Detect which cell encompasses the target text, then output its (x, y) center coordinate. 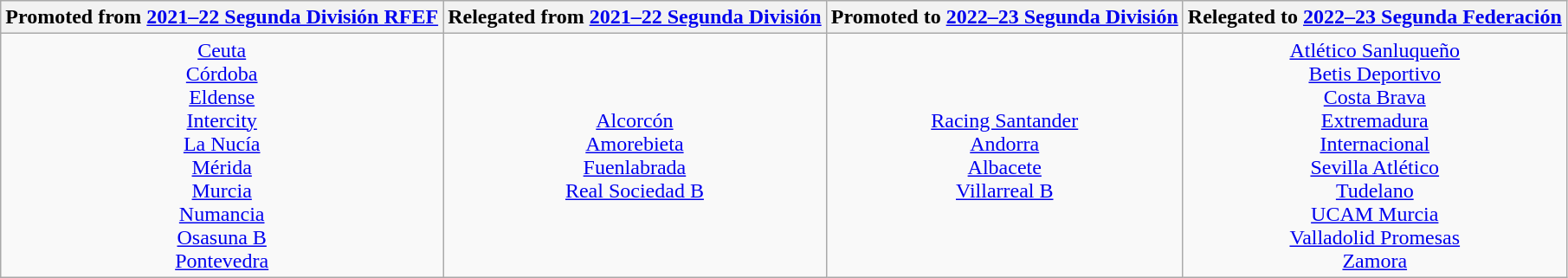
Promoted to 2022–23 Segunda División (1004, 17)
Promoted from 2021–22 Segunda División RFEF (222, 17)
Alcorcón Amorebieta Fuenlabrada Real Sociedad B (636, 156)
Atlético Sanluqueño Betis Deportivo Costa Brava Extremadura Internacional Sevilla Atlético Tudelano UCAM Murcia Valladolid Promesas Zamora (1375, 156)
Ceuta Córdoba Eldense Intercity La Nucía Mérida Murcia Numancia Osasuna B Pontevedra (222, 156)
Racing Santander Andorra Albacete Villarreal B (1004, 156)
Relegated to 2022–23 Segunda Federación (1375, 17)
Relegated from 2021–22 Segunda División (636, 17)
